Identify which cell holds the provided text, then report its (X, Y) central coordinate. 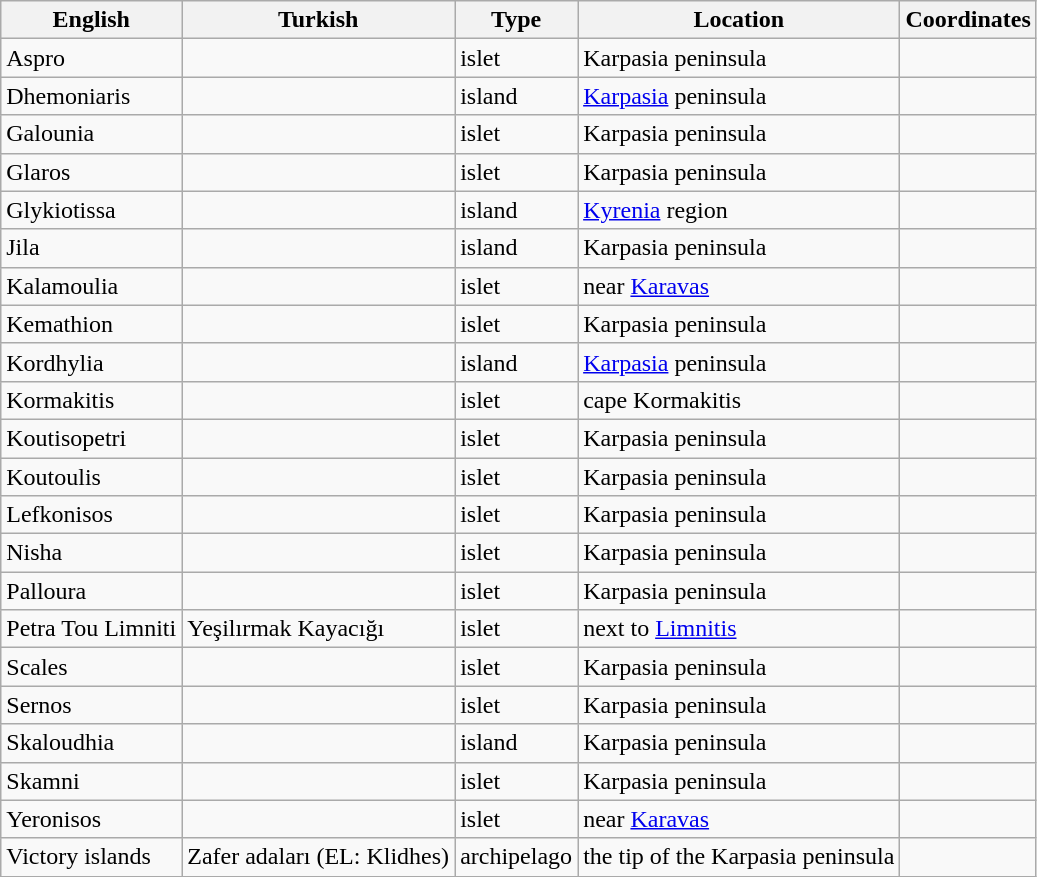
Skaloudhia (92, 743)
Glykiotissa (92, 210)
Sernos (92, 705)
Kormakitis (92, 400)
Koutisopetri (92, 438)
Glaros (92, 172)
Kordhylia (92, 362)
Yeşilırmak Kayacığı (318, 629)
Kyrenia region (739, 210)
Koutoulis (92, 477)
Zafer adaları (EL: Klidhes) (318, 857)
the tip of the Karpasia peninsula (739, 857)
Scales (92, 667)
Turkish (318, 20)
next to Limnitis (739, 629)
Type (516, 20)
Coordinates (968, 20)
Victory islands (92, 857)
Lefkonisos (92, 515)
Kemathion (92, 324)
Nisha (92, 553)
Jila (92, 248)
Galounia (92, 134)
English (92, 20)
Skamni (92, 781)
archipelago (516, 857)
Yeronisos (92, 819)
Location (739, 20)
Dhemoniaris (92, 96)
Petra Tou Limniti (92, 629)
cape Kormakitis (739, 400)
Aspro (92, 58)
Kalamoulia (92, 286)
Palloura (92, 591)
